Identify which cell holds the provided text, then report its [X, Y] central coordinate. 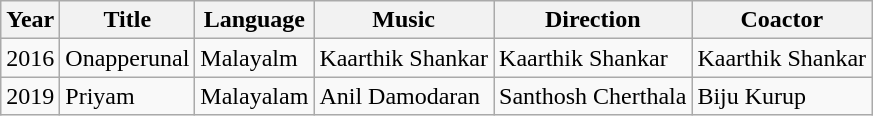
2019 [30, 96]
Malayalam [254, 96]
Coactor [782, 20]
Priyam [128, 96]
Malayalm [254, 58]
Direction [593, 20]
Music [404, 20]
Biju Kurup [782, 96]
2016 [30, 58]
Title [128, 20]
Santhosh Cherthala [593, 96]
Year [30, 20]
Onapperunal [128, 58]
Language [254, 20]
Anil Damodaran [404, 96]
